Determine the (X, Y) coordinate at the center of the cell enclosing the given text.  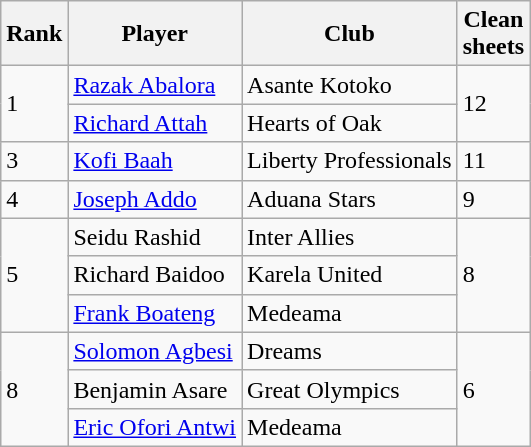
Liberty Professionals (350, 161)
Hearts of Oak (350, 123)
Richard Baidoo (155, 275)
Aduana Stars (350, 199)
Dreams (350, 351)
Asante Kotoko (350, 85)
9 (493, 199)
Inter Allies (350, 237)
Rank (34, 34)
5 (34, 275)
Great Olympics (350, 389)
11 (493, 161)
Eric Ofori Antwi (155, 427)
Frank Boateng (155, 313)
Benjamin Asare (155, 389)
Razak Abalora (155, 85)
Richard Attah (155, 123)
Player (155, 34)
4 (34, 199)
12 (493, 104)
Seidu Rashid (155, 237)
Cleansheets (493, 34)
Karela United (350, 275)
Joseph Addo (155, 199)
Kofi Baah (155, 161)
6 (493, 389)
Solomon Agbesi (155, 351)
1 (34, 104)
3 (34, 161)
Club (350, 34)
